Return the (X, Y) coordinate for the center point of the cell that contains the specified text.  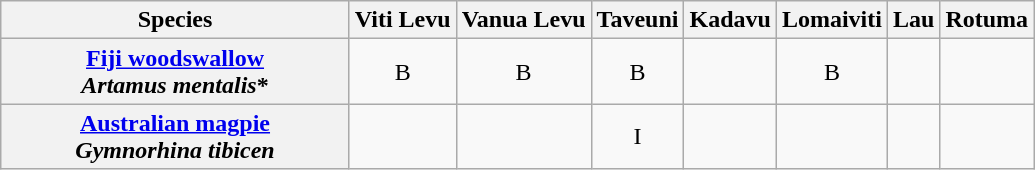
Lomaiviti (832, 20)
Lau (913, 20)
Australian magpieGymnorhina tibicen (176, 136)
Fiji woodswallowArtamus mentalis* (176, 72)
Species (176, 20)
Viti Levu (402, 20)
Taveuni (638, 20)
Kadavu (730, 20)
Vanua Levu (524, 20)
I (638, 136)
Rotuma (987, 20)
